Pinpoint the cell where the given text exists, returning its [X, Y] midpoint coordinate. 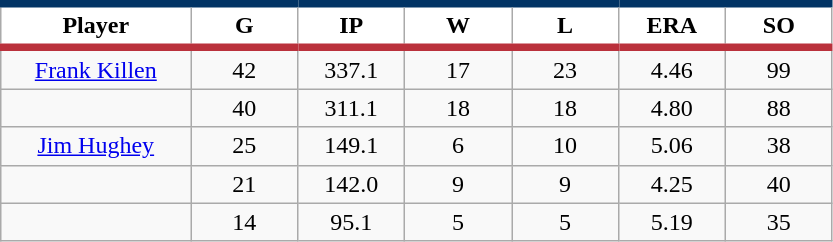
38 [778, 146]
149.1 [352, 146]
88 [778, 108]
IP [352, 26]
L [566, 26]
Frank Killen [96, 68]
17 [458, 68]
4.25 [672, 184]
4.80 [672, 108]
23 [566, 68]
W [458, 26]
ERA [672, 26]
Player [96, 26]
5.06 [672, 146]
95.1 [352, 222]
14 [244, 222]
Jim Hughey [96, 146]
6 [458, 146]
311.1 [352, 108]
SO [778, 26]
42 [244, 68]
337.1 [352, 68]
35 [778, 222]
10 [566, 146]
142.0 [352, 184]
99 [778, 68]
4.46 [672, 68]
5.19 [672, 222]
21 [244, 184]
G [244, 26]
25 [244, 146]
